Return (x, y) of the center of cell containing provided text 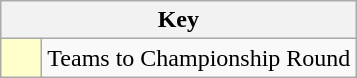
Key (178, 20)
Teams to Championship Round (199, 58)
